Extract the [X, Y] coordinate from the center of the cell holding the provided text.  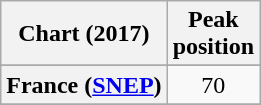
Chart (2017) [84, 34]
Peakposition [213, 34]
70 [213, 85]
France (SNEP) [84, 85]
